Search for the cell housing the specified text and yield its (X, Y) center coordinate. 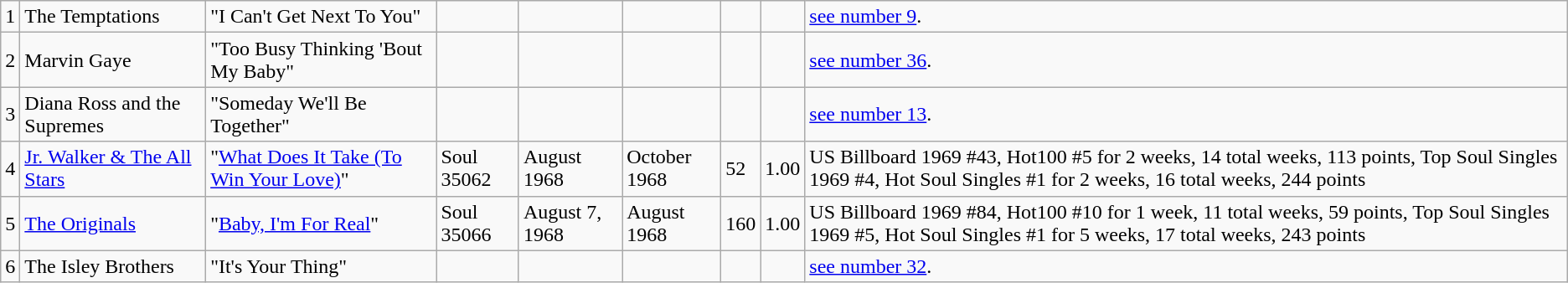
6 (10, 266)
October 1968 (672, 169)
Soul 35066 (477, 223)
see number 13. (1186, 114)
160 (740, 223)
The Originals (113, 223)
Soul 35062 (477, 169)
The Isley Brothers (113, 266)
"Someday We'll Be Together" (322, 114)
"Baby, I'm For Real" (322, 223)
The Temptations (113, 17)
"Too Busy Thinking 'Bout My Baby" (322, 60)
4 (10, 169)
see number 9. (1186, 17)
"It's Your Thing" (322, 266)
"What Does It Take (To Win Your Love)" (322, 169)
see number 36. (1186, 60)
August 7, 1968 (570, 223)
52 (740, 169)
Diana Ross and the Supremes (113, 114)
Marvin Gaye (113, 60)
1 (10, 17)
2 (10, 60)
"I Can't Get Next To You" (322, 17)
see number 32. (1186, 266)
5 (10, 223)
3 (10, 114)
Jr. Walker & The All Stars (113, 169)
